Extract the (x, y) coordinate from the center of the cell holding the provided text.  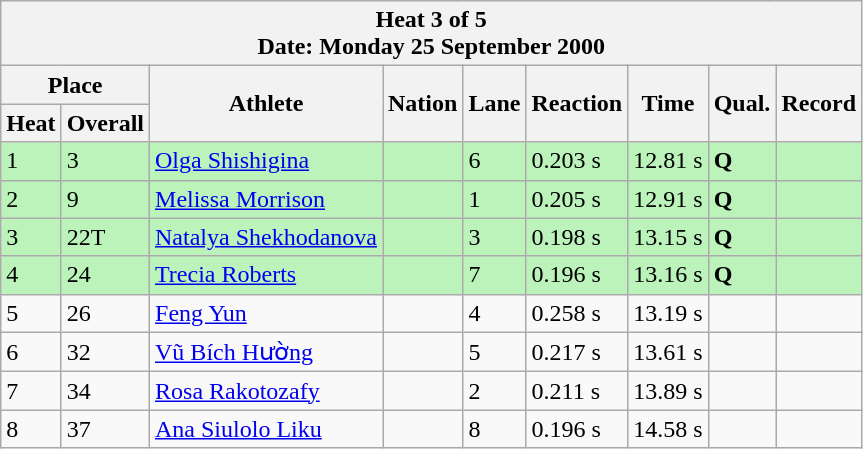
13.19 s (668, 313)
0.203 s (577, 161)
14.58 s (668, 429)
13.16 s (668, 275)
Natalya Shekhodanova (266, 237)
0.205 s (577, 199)
12.91 s (668, 199)
Lane (494, 104)
Nation (422, 104)
0.217 s (577, 352)
Olga Shishigina (266, 161)
26 (105, 313)
0.258 s (577, 313)
Trecia Roberts (266, 275)
22T (105, 237)
Athlete (266, 104)
Reaction (577, 104)
24 (105, 275)
Heat (31, 123)
9 (105, 199)
13.15 s (668, 237)
34 (105, 391)
0.198 s (577, 237)
Melissa Morrison (266, 199)
Vũ Bích Hường (266, 352)
Feng Yun (266, 313)
Rosa Rakotozafy (266, 391)
Record (819, 104)
37 (105, 429)
0.211 s (577, 391)
Heat 3 of 5 Date: Monday 25 September 2000 (432, 34)
Overall (105, 123)
12.81 s (668, 161)
Place (76, 85)
32 (105, 352)
13.89 s (668, 391)
Time (668, 104)
Qual. (742, 104)
Ana Siulolo Liku (266, 429)
13.61 s (668, 352)
